Detect which cell encompasses the target text, then output its [x, y] center coordinate. 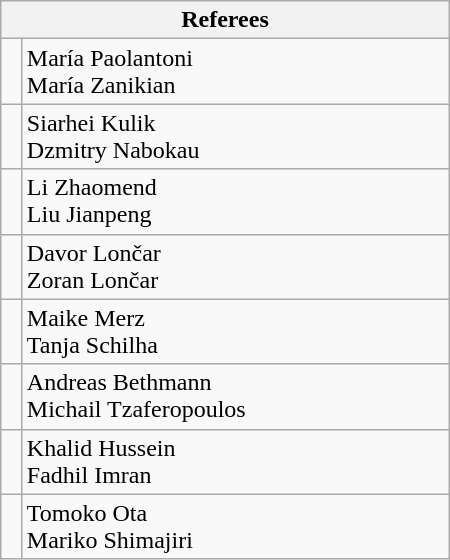
Davor LončarZoran Lončar [235, 266]
Maike MerzTanja Schilha [235, 332]
Andreas BethmannMichail Tzaferopoulos [235, 396]
María PaolantoniMaría Zanikian [235, 72]
Siarhei KulikDzmitry Nabokau [235, 136]
Tomoko OtaMariko Shimajiri [235, 526]
Li ZhaomendLiu Jianpeng [235, 202]
Referees [225, 20]
Khalid HusseinFadhil Imran [235, 462]
